Determine the [X, Y] coordinate at the center of the cell enclosing the given text.  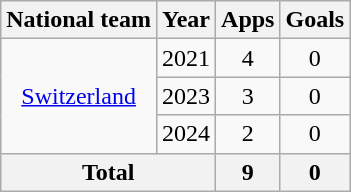
9 [248, 172]
3 [248, 96]
4 [248, 58]
Apps [248, 20]
National team [79, 20]
2021 [186, 58]
Goals [315, 20]
Switzerland [79, 96]
2024 [186, 134]
Year [186, 20]
Total [108, 172]
2023 [186, 96]
2 [248, 134]
